Pinpoint the cell where the given text exists, returning its [x, y] midpoint coordinate. 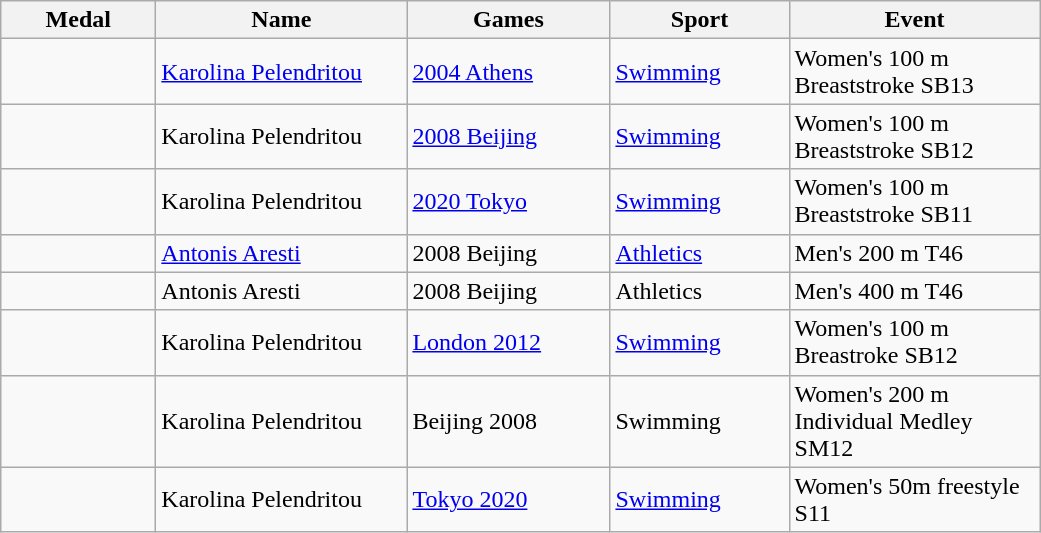
2004 Athens [508, 72]
Tokyo 2020 [508, 500]
Games [508, 20]
2020 Tokyo [508, 202]
Men's 400 m T46 [914, 291]
Women's 100 m Breaststroke SB12 [914, 136]
Beijing 2008 [508, 421]
Women's 50m freestyle S11 [914, 500]
Sport [700, 20]
Men's 200 m T46 [914, 253]
London 2012 [508, 342]
Women's 100 m Breaststroke SB13 [914, 72]
Women's 200 m Individual Medley SM12 [914, 421]
Women's 100 m Breastroke SB12 [914, 342]
Medal [78, 20]
Name [282, 20]
Event [914, 20]
Women's 100 m Breaststroke SB11 [914, 202]
